Find where the given text appears and provide that cell's center as (X, Y) coordinate. 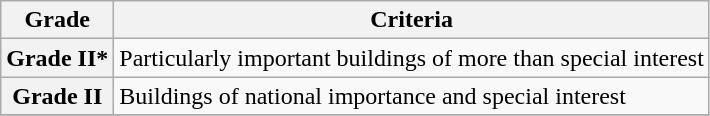
Buildings of national importance and special interest (412, 96)
Grade II* (58, 58)
Particularly important buildings of more than special interest (412, 58)
Grade (58, 20)
Grade II (58, 96)
Criteria (412, 20)
